Detect which cell encompasses the target text, then output its [x, y] center coordinate. 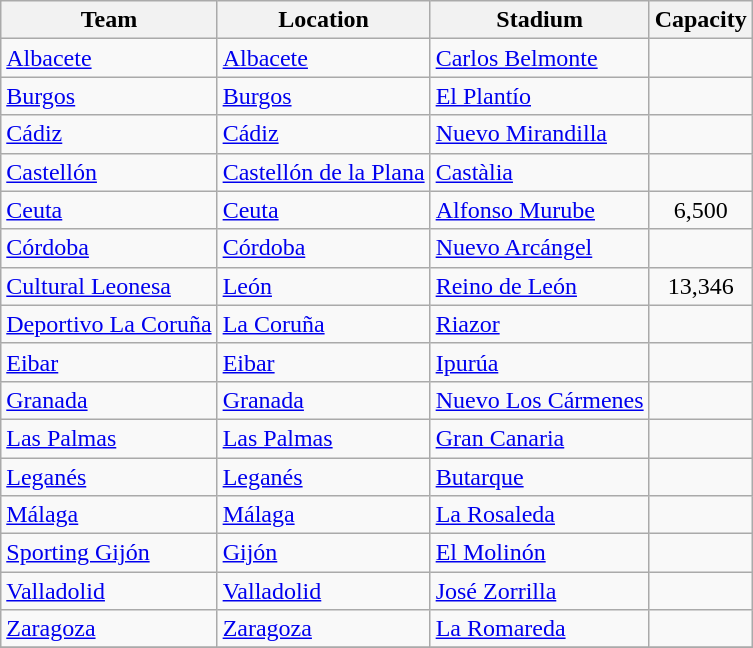
Location [324, 20]
Butarque [540, 477]
Alfonso Murube [540, 210]
La Coruña [324, 324]
Cultural Leonesa [109, 286]
Castàlia [540, 172]
6,500 [700, 210]
Team [109, 20]
León [324, 286]
Castellón de la Plana [324, 172]
Ipurúa [540, 362]
Reino de León [540, 286]
Stadium [540, 20]
La Rosaleda [540, 515]
Riazor [540, 324]
Capacity [700, 20]
Gijón [324, 553]
Nuevo Mirandilla [540, 134]
Castellón [109, 172]
Sporting Gijón [109, 553]
Gran Canaria [540, 438]
Deportivo La Coruña [109, 324]
José Zorrilla [540, 591]
La Romareda [540, 629]
Carlos Belmonte [540, 58]
El Plantío [540, 96]
El Molinón [540, 553]
13,346 [700, 286]
Nuevo Los Cármenes [540, 400]
Nuevo Arcángel [540, 248]
